Return the [x, y] coordinate for the center point of the cell that contains the specified text.  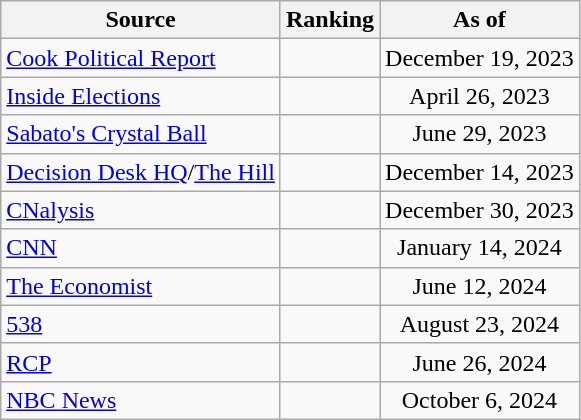
Cook Political Report [141, 58]
December 14, 2023 [480, 172]
June 12, 2024 [480, 286]
Sabato's Crystal Ball [141, 134]
December 19, 2023 [480, 58]
January 14, 2024 [480, 248]
Decision Desk HQ/The Hill [141, 172]
June 29, 2023 [480, 134]
Source [141, 20]
The Economist [141, 286]
August 23, 2024 [480, 324]
Inside Elections [141, 96]
October 6, 2024 [480, 400]
April 26, 2023 [480, 96]
December 30, 2023 [480, 210]
As of [480, 20]
NBC News [141, 400]
June 26, 2024 [480, 362]
RCP [141, 362]
CNN [141, 248]
Ranking [330, 20]
CNalysis [141, 210]
538 [141, 324]
